Locate the cell with the specified text and output its [x, y] center coordinate. 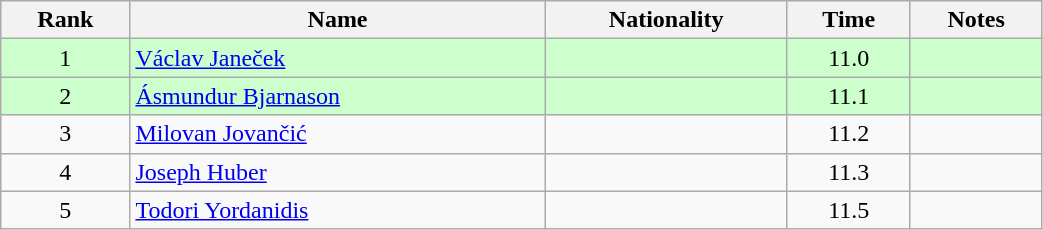
Name [338, 20]
11.3 [848, 172]
11.1 [848, 96]
Todori Yordanidis [338, 210]
1 [66, 58]
Notes [976, 20]
Time [848, 20]
Rank [66, 20]
Milovan Jovančić [338, 134]
11.0 [848, 58]
3 [66, 134]
11.2 [848, 134]
5 [66, 210]
11.5 [848, 210]
Ásmundur Bjarnason [338, 96]
Václav Janeček [338, 58]
Joseph Huber [338, 172]
4 [66, 172]
2 [66, 96]
Nationality [666, 20]
